Extract the [X, Y] coordinate from the center of the cell holding the provided text.  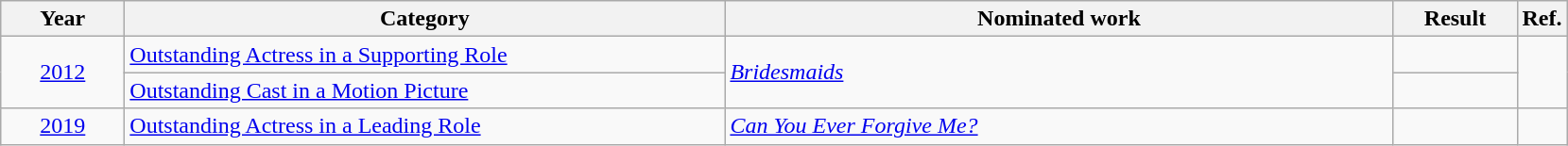
Nominated work [1059, 19]
2012 [62, 73]
Outstanding Actress in a Supporting Role [425, 55]
Outstanding Cast in a Motion Picture [425, 90]
Ref. [1542, 19]
Result [1456, 19]
Category [425, 19]
Outstanding Actress in a Leading Role [425, 126]
Year [62, 19]
2019 [62, 126]
Can You Ever Forgive Me? [1059, 126]
Bridesmaids [1059, 73]
